Capture the cell that displays the provided text and extract its (x, y) central coordinate. 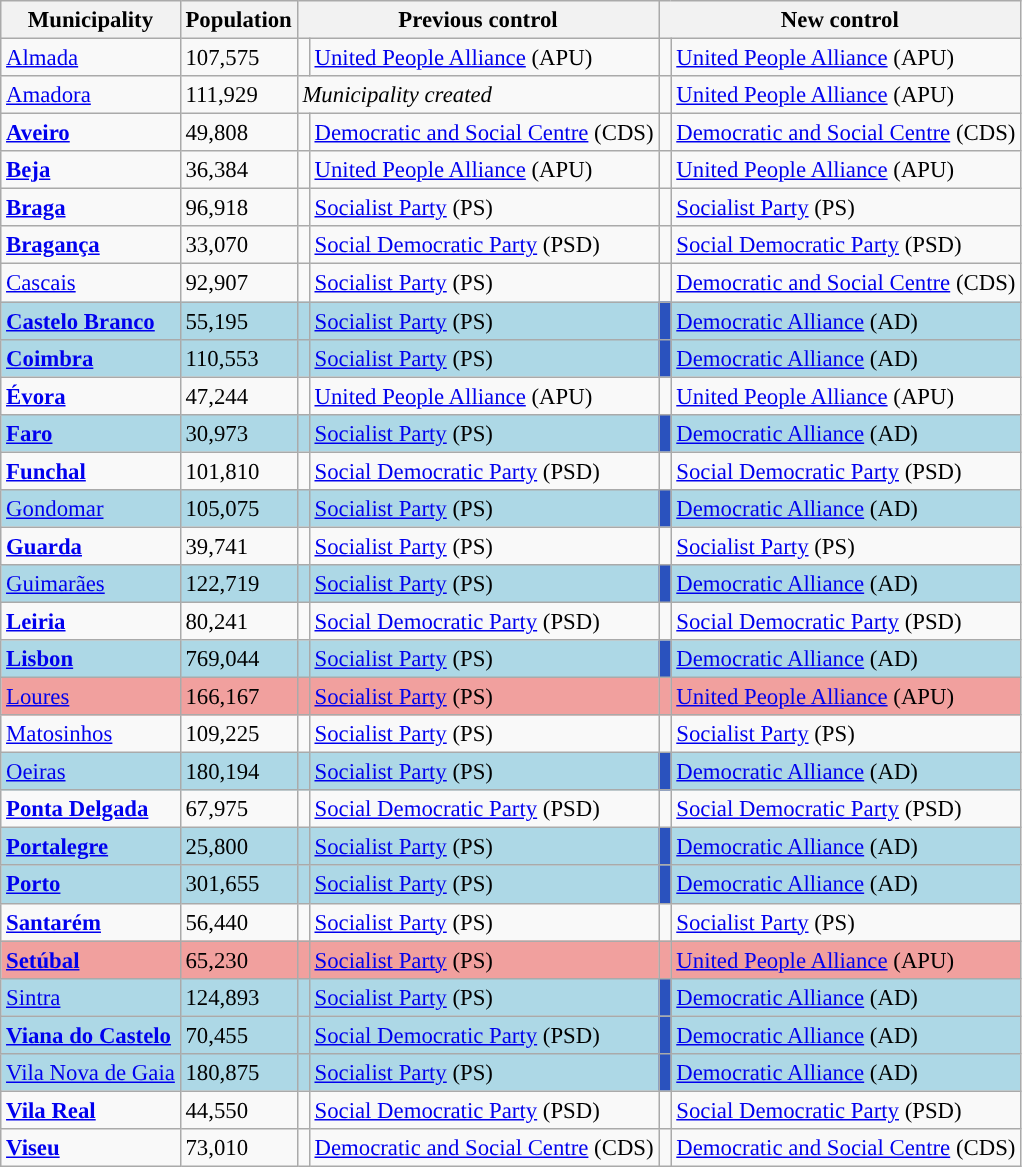
Faro (90, 433)
Porto (90, 885)
301,655 (238, 885)
56,440 (238, 922)
111,929 (238, 95)
Previous control (478, 20)
Évora (90, 396)
105,075 (238, 509)
Loures (90, 697)
Guimarães (90, 584)
107,575 (238, 58)
Ponta Delgada (90, 809)
Population (238, 20)
Sintra (90, 997)
36,384 (238, 170)
Funchal (90, 471)
124,893 (238, 997)
109,225 (238, 734)
180,194 (238, 772)
New control (840, 20)
Aveiro (90, 133)
96,918 (238, 208)
Gondomar (90, 509)
180,875 (238, 1073)
25,800 (238, 847)
Santarém (90, 922)
44,550 (238, 1110)
Almada (90, 58)
67,975 (238, 809)
30,973 (238, 433)
55,195 (238, 321)
Setúbal (90, 960)
Viseu (90, 1148)
39,741 (238, 546)
Municipality (90, 20)
Coimbra (90, 358)
Matosinhos (90, 734)
65,230 (238, 960)
92,907 (238, 283)
110,553 (238, 358)
Municipality created (478, 95)
769,044 (238, 659)
49,808 (238, 133)
Cascais (90, 283)
Beja (90, 170)
Braga (90, 208)
Amadora (90, 95)
80,241 (238, 621)
73,010 (238, 1148)
33,070 (238, 245)
Castelo Branco (90, 321)
101,810 (238, 471)
Vila Real (90, 1110)
Vila Nova de Gaia (90, 1073)
70,455 (238, 1035)
122,719 (238, 584)
Leiria (90, 621)
Bragança (90, 245)
Oeiras (90, 772)
166,167 (238, 697)
Portalegre (90, 847)
Guarda (90, 546)
Lisbon (90, 659)
Viana do Castelo (90, 1035)
47,244 (238, 396)
